For the text-containing cell, return its midpoint in (X, Y) coordinate format. 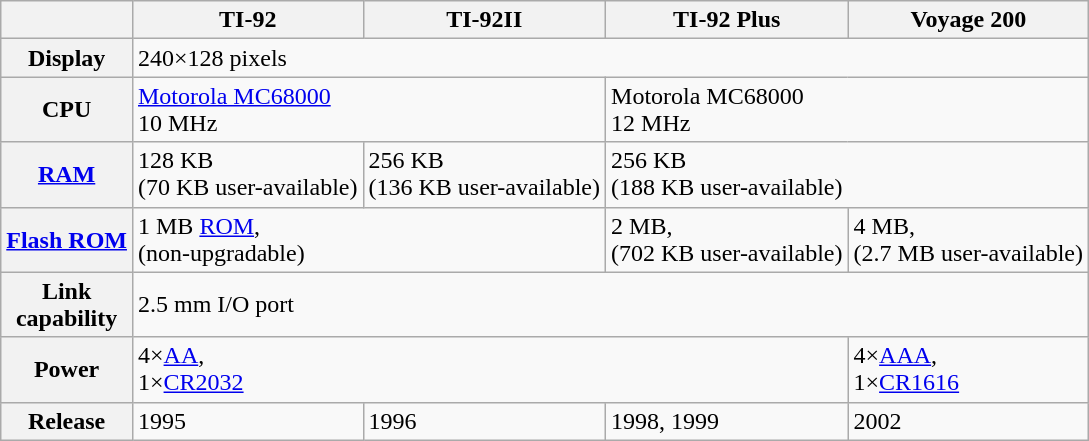
2002 (968, 421)
TI-92II (484, 20)
2.5 mm I/O port (610, 304)
Linkcapability (67, 304)
Motorola MC6800012 MHz (848, 110)
4×AAA,1×CR1616 (968, 370)
1 MB ROM,(non-upgradable) (368, 240)
256 KB(136 KB user-available) (484, 174)
CPU (67, 110)
TI-92 (248, 20)
240×128 pixels (610, 58)
4×AA,1×CR2032 (490, 370)
Voyage 200 (968, 20)
4 MB,(2.7 MB user-available) (968, 240)
Flash ROM (67, 240)
Power (67, 370)
1996 (484, 421)
Release (67, 421)
1998, 1999 (728, 421)
Display (67, 58)
TI-92 Plus (728, 20)
128 KB(70 KB user-available) (248, 174)
2 MB,(702 KB user-available) (728, 240)
256 KB(188 KB user-available) (848, 174)
RAM (67, 174)
Motorola MC6800010 MHz (368, 110)
1995 (248, 421)
